Locate the cell with the specified text and output its (X, Y) center coordinate. 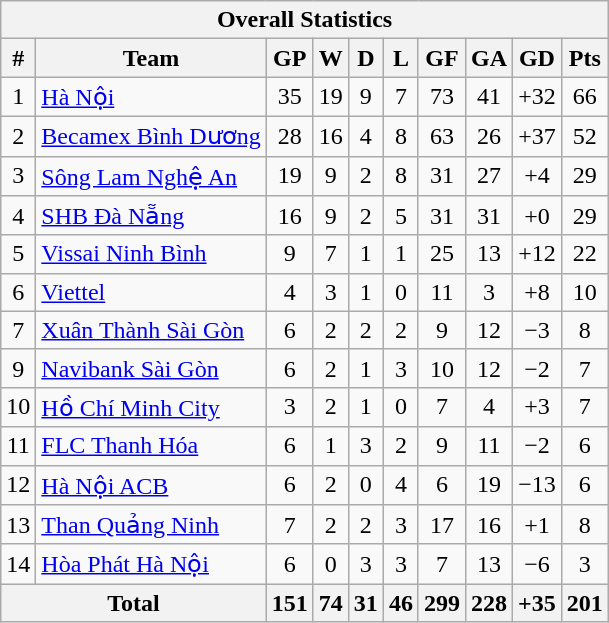
# (18, 58)
Viettel (151, 292)
FLC Thanh Hóa (151, 446)
GD (538, 58)
Pts (584, 58)
+32 (538, 97)
+35 (538, 603)
14 (18, 564)
Overall Statistics (305, 20)
26 (488, 136)
Total (134, 603)
201 (584, 603)
−6 (538, 564)
151 (290, 603)
Hà Nội ACB (151, 485)
17 (442, 525)
Hồ Chí Minh City (151, 407)
D (366, 58)
25 (442, 254)
41 (488, 97)
+4 (538, 176)
+8 (538, 292)
SHB Đà Nẵng (151, 216)
L (400, 58)
+12 (538, 254)
+3 (538, 407)
+37 (538, 136)
Than Quảng Ninh (151, 525)
Navibank Sài Gòn (151, 368)
28 (290, 136)
Hòa Phát Hà Nội (151, 564)
−3 (538, 330)
74 (330, 603)
Xuân Thành Sài Gòn (151, 330)
Sông Lam Nghệ An (151, 176)
−13 (538, 485)
GF (442, 58)
46 (400, 603)
GA (488, 58)
73 (442, 97)
27 (488, 176)
228 (488, 603)
W (330, 58)
66 (584, 97)
52 (584, 136)
Becamex Bình Dương (151, 136)
63 (442, 136)
22 (584, 254)
35 (290, 97)
+1 (538, 525)
Hà Nội (151, 97)
Vissai Ninh Bình (151, 254)
299 (442, 603)
GP (290, 58)
+0 (538, 216)
Team (151, 58)
